Detect which cell encompasses the target text, then output its [x, y] center coordinate. 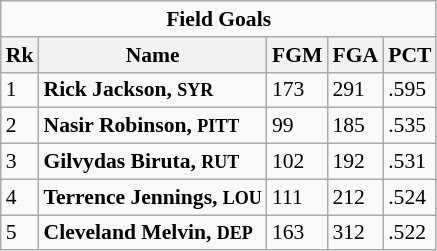
PCT [410, 55]
3 [20, 162]
Cleveland Melvin, DEP [152, 233]
Name [152, 55]
.531 [410, 162]
5 [20, 233]
.522 [410, 233]
Terrence Jennings, LOU [152, 197]
.524 [410, 197]
4 [20, 197]
2 [20, 126]
99 [297, 126]
FGM [297, 55]
.535 [410, 126]
.595 [410, 90]
312 [355, 233]
1 [20, 90]
111 [297, 197]
192 [355, 162]
163 [297, 233]
185 [355, 126]
212 [355, 197]
102 [297, 162]
Rk [20, 55]
173 [297, 90]
Gilvydas Biruta, RUT [152, 162]
291 [355, 90]
FGA [355, 55]
Field Goals [219, 19]
Rick Jackson, SYR [152, 90]
Nasir Robinson, PITT [152, 126]
